Find where the given text appears and provide that cell's center as [X, Y] coordinate. 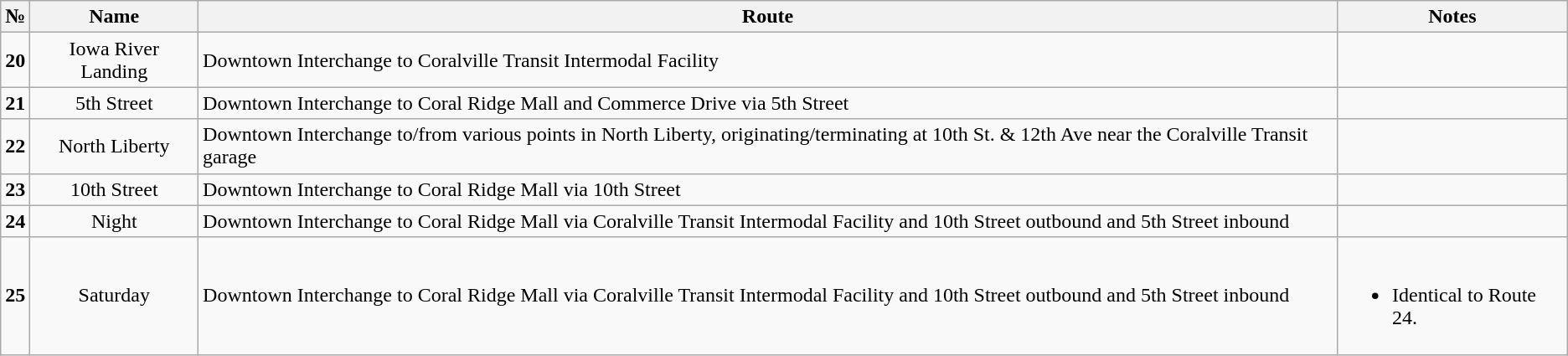
Name [114, 17]
Route [768, 17]
22 [15, 146]
10th Street [114, 189]
Downtown Interchange to Coral Ridge Mall via 10th Street [768, 189]
North Liberty [114, 146]
Downtown Interchange to Coral Ridge Mall and Commerce Drive via 5th Street [768, 103]
21 [15, 103]
№ [15, 17]
Notes [1452, 17]
Downtown Interchange to Coralville Transit Intermodal Facility [768, 60]
Iowa River Landing [114, 60]
20 [15, 60]
24 [15, 221]
23 [15, 189]
Downtown Interchange to/from various points in North Liberty, originating/terminating at 10th St. & 12th Ave near the Coralville Transit garage [768, 146]
Identical to Route 24. [1452, 296]
Saturday [114, 296]
5th Street [114, 103]
25 [15, 296]
Night [114, 221]
